Locate the cell with the specified text and output its (X, Y) center coordinate. 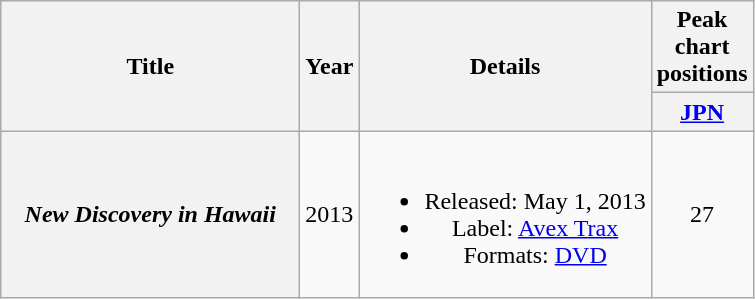
JPN (702, 112)
Details (505, 66)
New Discovery in Hawaii (150, 214)
Released: May 1, 2013Label: Avex TraxFormats: DVD (505, 214)
Peak chart positions (702, 47)
2013 (330, 214)
27 (702, 214)
Year (330, 66)
Title (150, 66)
